Provide the [X, Y] coordinate of the cell's center where the given text is located.  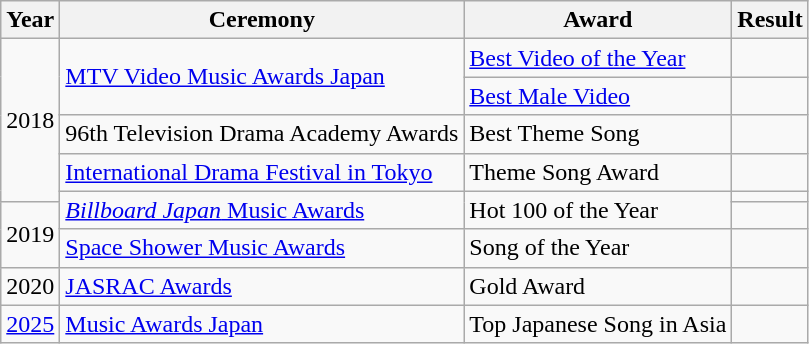
Gold Award [598, 286]
Best Video of the Year [598, 58]
Music Awards Japan [262, 324]
2018 [30, 120]
Best Male Video [598, 96]
Ceremony [262, 20]
Result [770, 20]
Space Shower Music Awards [262, 248]
Hot 100 of the Year [598, 210]
96th Television Drama Academy Awards [262, 134]
Song of the Year [598, 248]
Billboard Japan Music Awards [262, 210]
JASRAC Awards [262, 286]
Best Theme Song [598, 134]
Award [598, 20]
Theme Song Award [598, 172]
International Drama Festival in Tokyo [262, 172]
MTV Video Music Awards Japan [262, 77]
2019 [30, 234]
Year [30, 20]
2020 [30, 286]
2025 [30, 324]
Top Japanese Song in Asia [598, 324]
